Locate the cell with the specified text and output its (x, y) center coordinate. 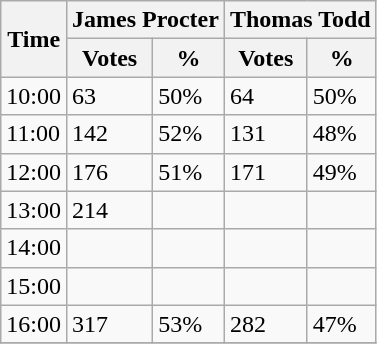
53% (189, 324)
51% (189, 172)
10:00 (34, 96)
142 (109, 134)
52% (189, 134)
171 (266, 172)
64 (266, 96)
131 (266, 134)
12:00 (34, 172)
176 (109, 172)
15:00 (34, 286)
282 (266, 324)
16:00 (34, 324)
214 (109, 210)
11:00 (34, 134)
63 (109, 96)
Time (34, 39)
47% (342, 324)
James Procter (145, 20)
13:00 (34, 210)
317 (109, 324)
14:00 (34, 248)
Thomas Todd (300, 20)
49% (342, 172)
48% (342, 134)
